Pinpoint the cell where the given text exists, returning its [X, Y] midpoint coordinate. 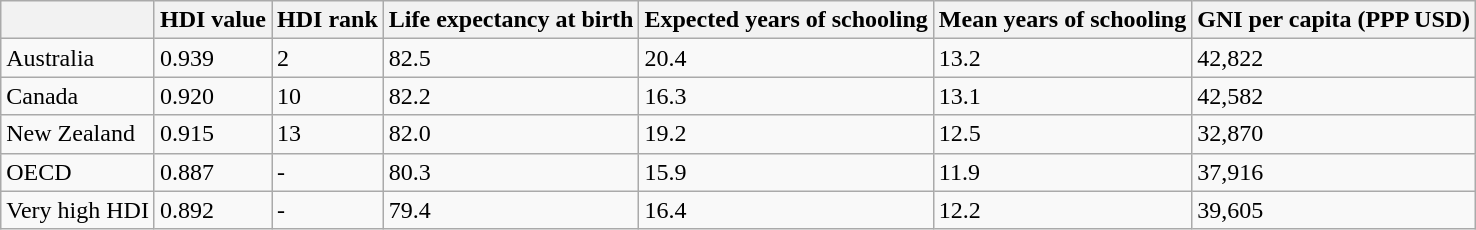
10 [328, 96]
79.4 [511, 210]
2 [328, 58]
Australia [78, 58]
82.2 [511, 96]
0.892 [212, 210]
13 [328, 134]
GNI per capita (PPP USD) [1334, 20]
42,822 [1334, 58]
12.2 [1062, 210]
Very high HDI [78, 210]
20.4 [786, 58]
0.920 [212, 96]
16.4 [786, 210]
HDI rank [328, 20]
New Zealand [78, 134]
82.0 [511, 134]
HDI value [212, 20]
15.9 [786, 172]
80.3 [511, 172]
32,870 [1334, 134]
82.5 [511, 58]
13.2 [1062, 58]
16.3 [786, 96]
Life expectancy at birth [511, 20]
Canada [78, 96]
0.887 [212, 172]
37,916 [1334, 172]
OECD [78, 172]
42,582 [1334, 96]
39,605 [1334, 210]
Mean years of schooling [1062, 20]
11.9 [1062, 172]
19.2 [786, 134]
0.915 [212, 134]
0.939 [212, 58]
12.5 [1062, 134]
Expected years of schooling [786, 20]
13.1 [1062, 96]
